Locate the cell with the specified text and output its [X, Y] center coordinate. 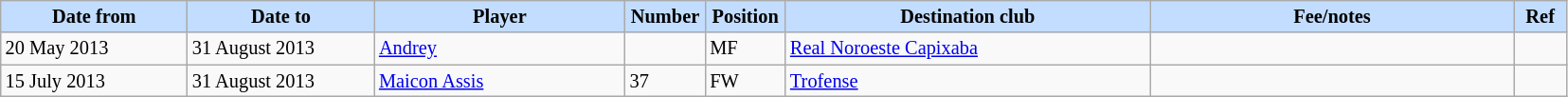
Real Noroeste Capixaba [968, 48]
Maicon Assis [500, 81]
20 May 2013 [95, 48]
FW [745, 81]
37 [665, 81]
Trofense [968, 81]
Andrey [500, 48]
15 July 2013 [95, 81]
Player [500, 16]
Number [665, 16]
Ref [1541, 16]
MF [745, 48]
Date from [95, 16]
Destination club [968, 16]
Date to [280, 16]
Fee/notes [1332, 16]
Position [745, 16]
